Output the (x, y) coordinate of the center of the cell containing the given text.  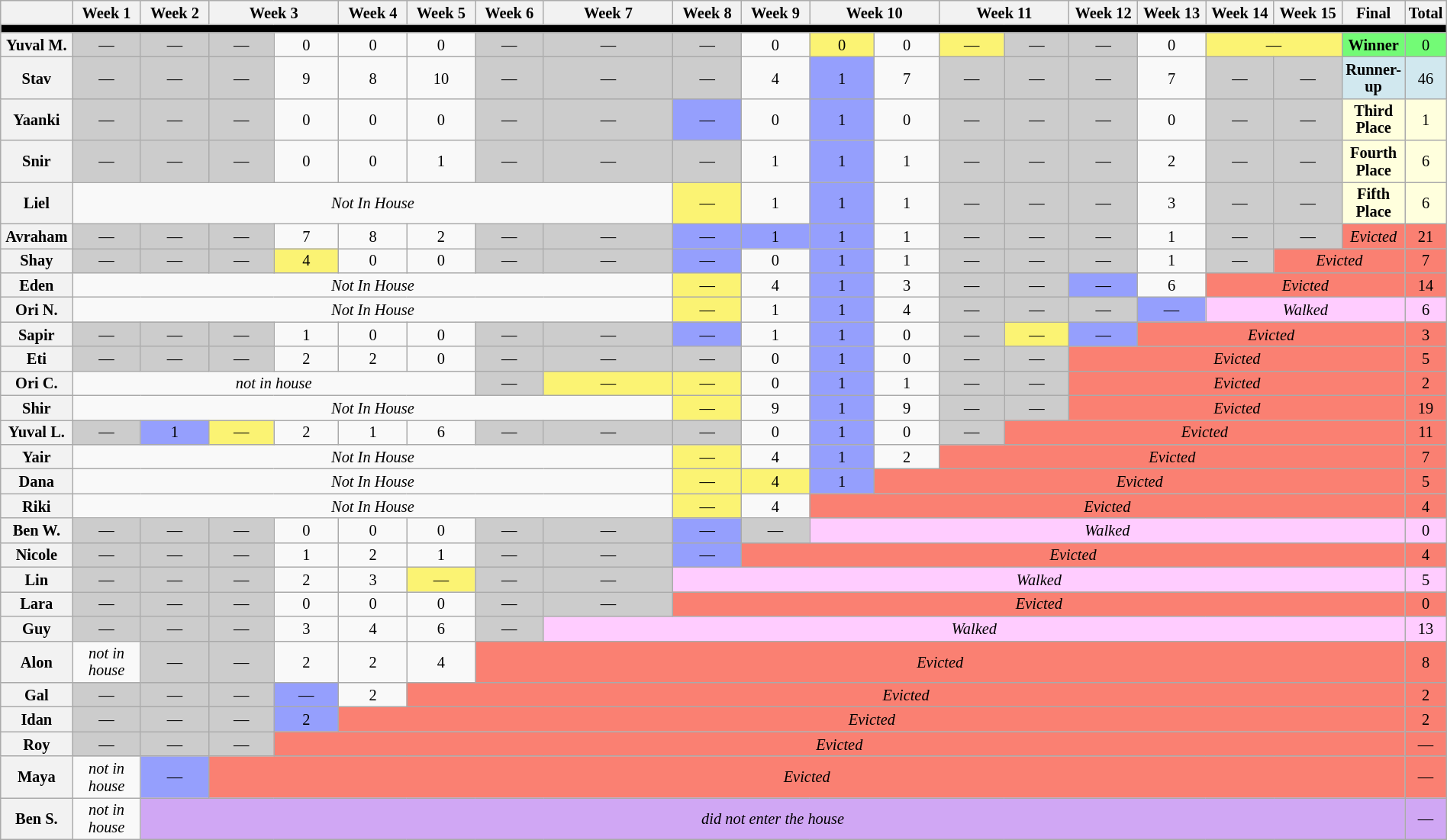
Yuval M. (37, 44)
19 (1426, 407)
Week 1 (107, 12)
Final (1374, 12)
10 (441, 78)
Liel (37, 203)
Week 10 (875, 12)
Third Place (1374, 119)
Ben W. (37, 530)
Fourth Place (1374, 162)
13 (1426, 628)
Week 5 (441, 12)
Ben S. (37, 818)
did not enter the house (772, 818)
Week 11 (1004, 12)
Idan (37, 719)
Week 4 (372, 12)
Week 13 (1171, 12)
Alon (37, 662)
Week 2 (174, 12)
Guy (37, 628)
Ori N. (37, 309)
Week 14 (1239, 12)
14 (1426, 285)
Week 12 (1104, 12)
Roy (37, 744)
Snir (37, 162)
Fifth Place (1374, 203)
Week 8 (707, 12)
Yair (37, 456)
Nicole (37, 555)
Shir (37, 407)
11 (1426, 432)
Stav (37, 78)
Week 3 (274, 12)
Yaanki (37, 119)
Riki (37, 506)
Week 7 (608, 12)
21 (1426, 236)
Ori C. (37, 383)
Sapir (37, 334)
Week 9 (775, 12)
Maya (37, 777)
Runner-up (1374, 78)
Total (1426, 12)
Lara (37, 603)
Dana (37, 481)
46 (1426, 78)
Eti (37, 359)
Week 6 (510, 12)
Gal (37, 694)
Eden (37, 285)
Lin (37, 579)
Shay (37, 260)
Avraham (37, 236)
Week 15 (1308, 12)
Winner (1374, 44)
Yuval L. (37, 432)
